Search for the cell housing the specified text and yield its (x, y) center coordinate. 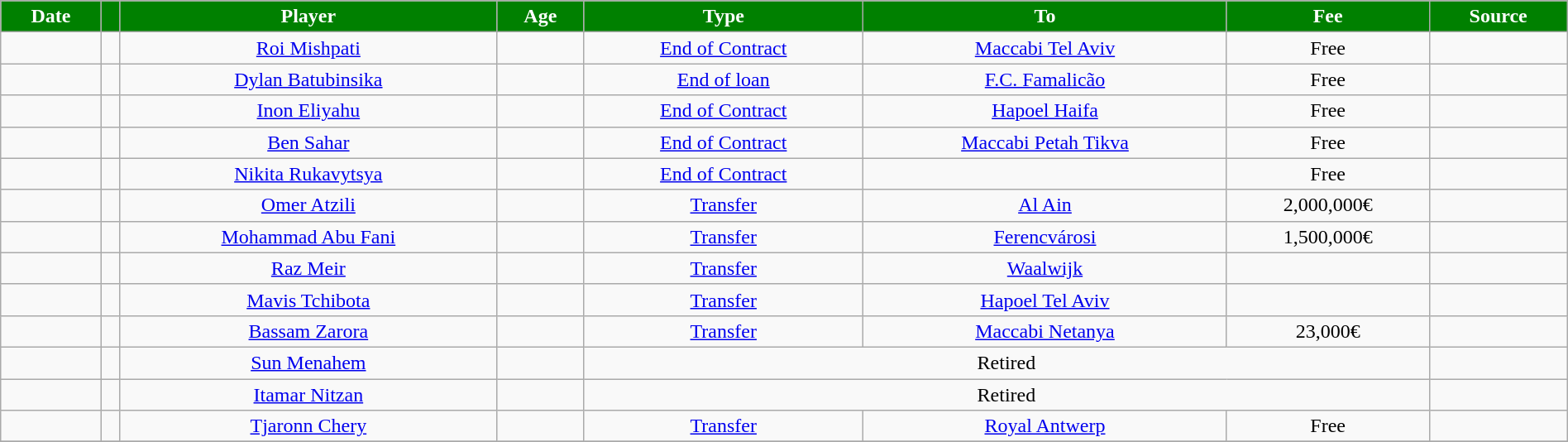
Omer Atzili (308, 205)
Maccabi Netanya (1045, 331)
Source (1499, 17)
Mavis Tchibota (308, 300)
Ferencvárosi (1045, 237)
Royal Antwerp (1045, 426)
Maccabi Petah Tikva (1045, 142)
Waalwijk (1045, 268)
Date (51, 17)
Tjaronn Chery (308, 426)
F.C. Famalicão (1045, 79)
Hapoel Haifa (1045, 111)
23,000€ (1328, 331)
Bassam Zarora (308, 331)
To (1045, 17)
Sun Menahem (308, 363)
Player (308, 17)
Age (541, 17)
Raz Meir (308, 268)
1,500,000€ (1328, 237)
Itamar Nitzan (308, 395)
Al Ain (1045, 205)
Type (724, 17)
End of loan (724, 79)
Mohammad Abu Fani (308, 237)
Nikita Rukavytsya (308, 174)
Inon Eliyahu (308, 111)
Maccabi Tel Aviv (1045, 48)
Ben Sahar (308, 142)
2,000,000€ (1328, 205)
Fee (1328, 17)
Roi Mishpati (308, 48)
Hapoel Tel Aviv (1045, 300)
Dylan Batubinsika (308, 79)
